Return (X, Y) of the center of cell containing provided text 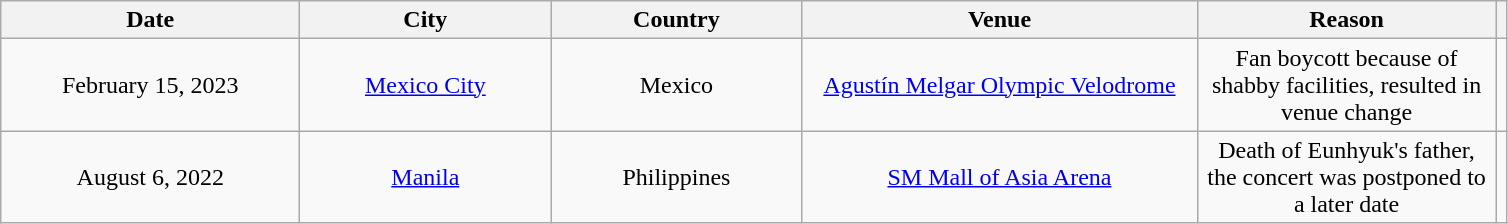
Death of Eunhyuk's father, the concert was postponed to a later date (1346, 177)
Venue (1000, 20)
City (426, 20)
Reason (1346, 20)
Mexico City (426, 85)
Philippines (676, 177)
Country (676, 20)
August 6, 2022 (150, 177)
February 15, 2023 (150, 85)
Manila (426, 177)
SM Mall of Asia Arena (1000, 177)
Agustín Melgar Olympic Velodrome (1000, 85)
Fan boycott because of shabby facilities, resulted in venue change (1346, 85)
Date (150, 20)
Mexico (676, 85)
